Capture the cell that displays the provided text and extract its [x, y] central coordinate. 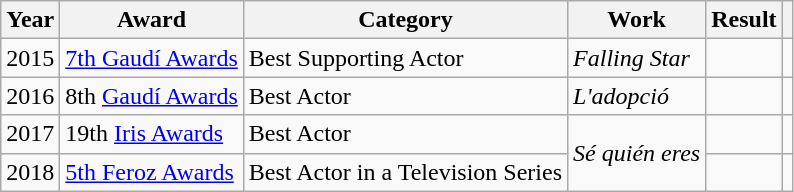
2018 [30, 172]
Sé quién eres [637, 153]
2016 [30, 96]
Best Supporting Actor [405, 58]
8th Gaudí Awards [152, 96]
7th Gaudí Awards [152, 58]
2017 [30, 134]
Falling Star [637, 58]
Award [152, 20]
L'adopció [637, 96]
Best Actor in a Television Series [405, 172]
19th Iris Awards [152, 134]
2015 [30, 58]
Category [405, 20]
Year [30, 20]
Work [637, 20]
5th Feroz Awards [152, 172]
Result [744, 20]
